From the cell containing the given text, extract its center point as [x, y] coordinate. 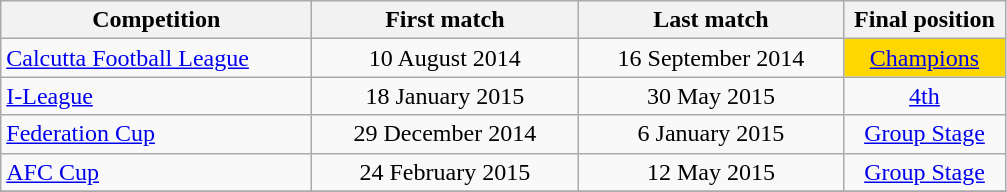
Federation Cup [156, 134]
30 May 2015 [711, 96]
6 January 2015 [711, 134]
18 January 2015 [445, 96]
Competition [156, 20]
4th [924, 96]
16 September 2014 [711, 58]
Last match [711, 20]
Final position [924, 20]
29 December 2014 [445, 134]
12 May 2015 [711, 172]
24 February 2015 [445, 172]
I-League [156, 96]
AFC Cup [156, 172]
First match [445, 20]
10 August 2014 [445, 58]
Calcutta Football League [156, 58]
Champions [924, 58]
